Return (x, y) of the center of cell containing provided text 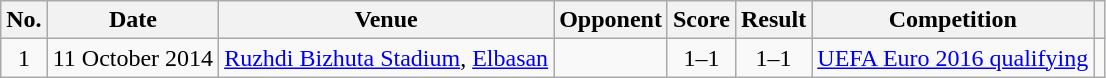
1 (24, 58)
Competition (953, 20)
11 October 2014 (132, 58)
Date (132, 20)
Venue (386, 20)
Ruzhdi Bizhuta Stadium, Elbasan (386, 58)
Result (773, 20)
Score (701, 20)
UEFA Euro 2016 qualifying (953, 58)
Opponent (611, 20)
No. (24, 20)
